Extract the [x, y] coordinate from the center of the cell holding the provided text.  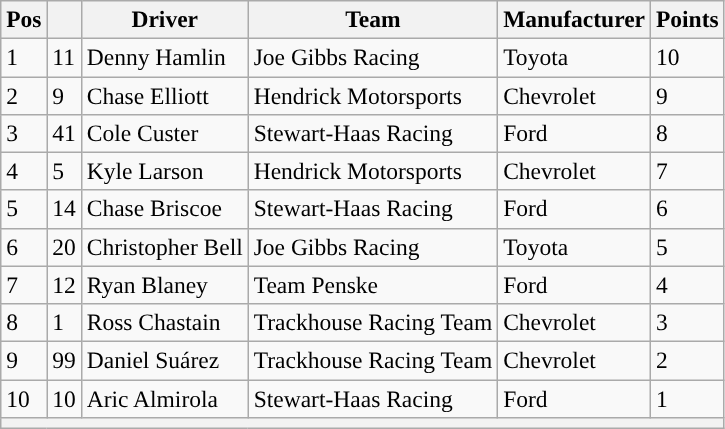
Manufacturer [574, 19]
12 [64, 285]
Chase Briscoe [164, 209]
20 [64, 247]
Driver [164, 19]
Points [687, 19]
Ross Chastain [164, 322]
Kyle Larson [164, 171]
Team [372, 19]
Chase Elliott [164, 95]
41 [64, 133]
99 [64, 360]
Cole Custer [164, 133]
Aric Almirola [164, 398]
Christopher Bell [164, 247]
14 [64, 209]
Ryan Blaney [164, 285]
Pos [24, 19]
Daniel Suárez [164, 360]
11 [64, 57]
Team Penske [372, 285]
Denny Hamlin [164, 57]
